Search for the cell housing the specified text and yield its (x, y) center coordinate. 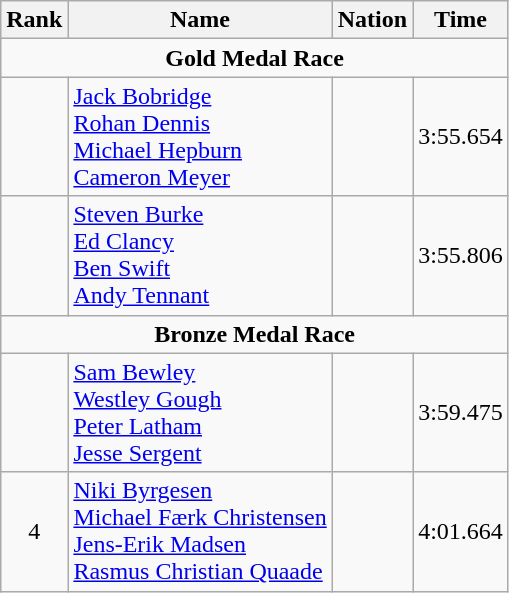
Gold Medal Race (255, 58)
Nation (372, 20)
Steven BurkeEd Clancy Ben SwiftAndy Tennant (200, 256)
3:59.475 (461, 412)
Name (200, 20)
Sam BewleyWestley GoughPeter LathamJesse Sergent (200, 412)
Rank (34, 20)
4:01.664 (461, 532)
3:55.654 (461, 136)
4 (34, 532)
Jack BobridgeRohan DennisMichael Hepburn Cameron Meyer (200, 136)
Niki ByrgesenMichael Færk ChristensenJens-Erik Madsen Rasmus Christian Quaade (200, 532)
Time (461, 20)
Bronze Medal Race (255, 334)
3:55.806 (461, 256)
